Detect which cell encompasses the target text, then output its (X, Y) center coordinate. 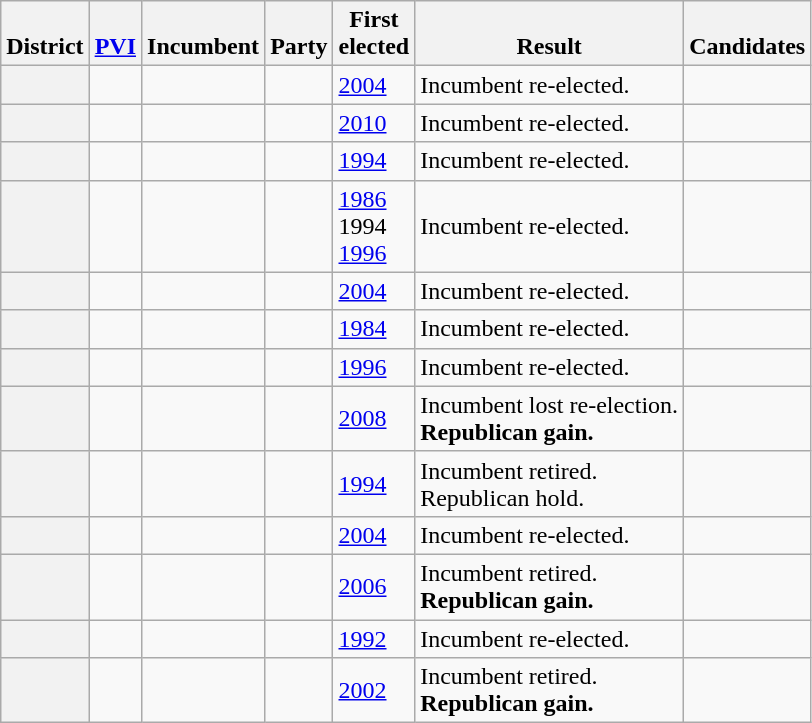
PVI (115, 34)
1996 (374, 367)
Firstelected (374, 34)
Incumbent lost re-election.Republican gain. (550, 418)
2008 (374, 418)
1992 (374, 639)
District (45, 34)
Incumbent retired.Republican hold. (550, 484)
Incumbent (204, 34)
Party (299, 34)
Result (550, 34)
2010 (374, 123)
Candidates (748, 34)
1984 (374, 329)
2002 (374, 690)
19861994 1996 (374, 226)
2006 (374, 586)
